Capture the cell that displays the provided text and extract its (X, Y) central coordinate. 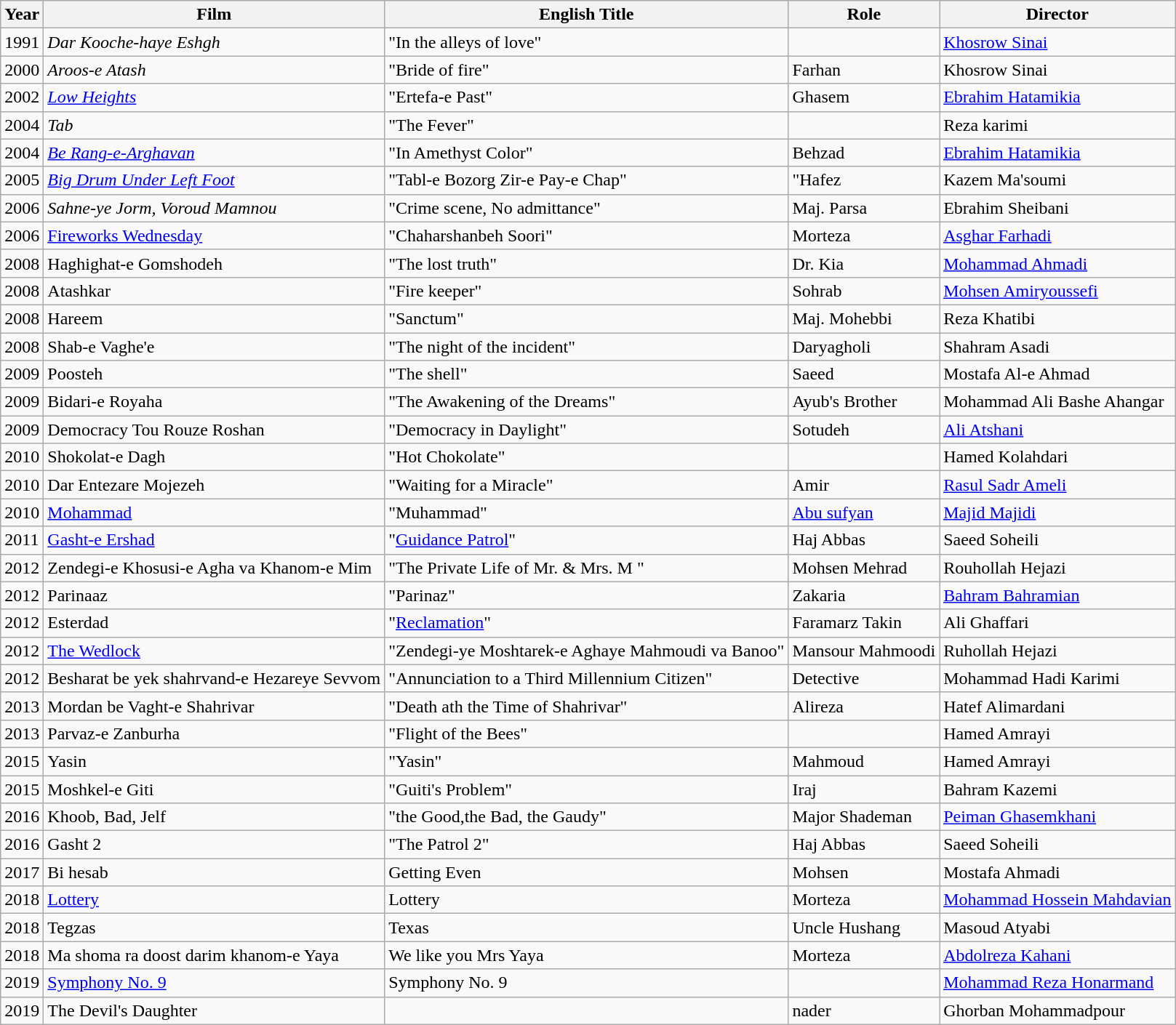
Alireza (864, 706)
Mohammad Hadi Karimi (1057, 678)
Mahmoud (864, 761)
Abdolreza Kahani (1057, 955)
"Parinaz" (586, 595)
Asghar Farhadi (1057, 236)
"Death ath the Time of Shahrivar" (586, 706)
Low Heights (214, 97)
Ebrahim Sheibani (1057, 208)
Bahram Bahramian (1057, 595)
Film (214, 15)
"The Awakening of the Dreams" (586, 402)
Ayub's Brother (864, 402)
Mordan be Vaght-e Shahrivar (214, 706)
Texas (586, 928)
Dar Kooche-haye Eshgh (214, 42)
Parinaaz (214, 595)
Mohsen Amiryoussefi (1057, 291)
Mohammad Ahmadi (1057, 263)
nader (864, 1010)
Ruhollah Hejazi (1057, 651)
"Reclamation" (586, 623)
Mohsen (864, 872)
"Bride of fire" (586, 70)
Year (22, 15)
Director (1057, 15)
Ghasem (864, 97)
Sohrab (864, 291)
Mohammad Reza Honarmand (1057, 983)
Gasht 2 (214, 845)
Mansour Mahmoodi (864, 651)
Shab-e Vaghe'e (214, 347)
Be Rang-e-Arghavan (214, 153)
Sotudeh (864, 430)
Kazem Ma'soumi (1057, 180)
Esterdad (214, 623)
"Annunciation to a Third Millennium Citizen" (586, 678)
Farhan (864, 70)
Shokolat-e Dagh (214, 457)
Poosteh (214, 374)
"The shell" (586, 374)
Khoob, Bad, Jelf (214, 817)
Amir (864, 485)
"Ertefa-e Past" (586, 97)
"Zendegi-ye Moshtarek-e Aghaye Mahmoudi va Banoo" (586, 651)
"Tabl-e Bozorg Zir-e Pay-e Chap" (586, 180)
"Democracy in Daylight" (586, 430)
Rasul Sadr Ameli (1057, 485)
Bi hesab (214, 872)
Saeed (864, 374)
Mostafa Al-e Ahmad (1057, 374)
Fireworks Wednesday (214, 236)
Behzad (864, 153)
Mohsen Mehrad (864, 568)
Atashkar (214, 291)
Hamed Kolahdari (1057, 457)
"the Good,the Bad, the Gaudy" (586, 817)
Haghighat-e Gomshodeh (214, 263)
Gasht-e Ershad (214, 540)
2000 (22, 70)
Mohammad (214, 512)
Daryagholi (864, 347)
"Crime scene, No admittance" (586, 208)
"The Private Life of Mr. & Mrs. M " (586, 568)
"Sanctum" (586, 318)
Major Shademan (864, 817)
Hatef Alimardani (1057, 706)
Shahram Asadi (1057, 347)
Mohammad Ali Bashe Ahangar (1057, 402)
English Title (586, 15)
"Waiting for a Miracle" (586, 485)
Reza karimi (1057, 125)
1991 (22, 42)
"The Patrol 2" (586, 845)
Peiman Ghasemkhani (1057, 817)
Sahne-ye Jorm, Voroud Mamnou (214, 208)
Maj. Mohebbi (864, 318)
Reza Khatibi (1057, 318)
Democracy Tou Rouze Roshan (214, 430)
Tab (214, 125)
Bidari-e Royaha (214, 402)
Ali Ghaffari (1057, 623)
Aroos-e Atash (214, 70)
"Hot Chokolate" (586, 457)
Dr. Kia (864, 263)
Rouhollah Hejazi (1057, 568)
"The night of the incident" (586, 347)
Role (864, 15)
Ma shoma ra doost darim khanom-e Yaya (214, 955)
"Fire keeper" (586, 291)
"Chaharshanbeh Soori" (586, 236)
Abu sufyan (864, 512)
"The lost truth" (586, 263)
Mohammad Hossein Mahdavian (1057, 900)
Uncle Hushang (864, 928)
Maj. Parsa (864, 208)
"In Amethyst Color" (586, 153)
Mostafa Ahmadi (1057, 872)
"The Fever" (586, 125)
Ghorban Mohammadpour (1057, 1010)
"Flight of the Bees" (586, 733)
The Devil's Daughter (214, 1010)
"Yasin" (586, 761)
"Muhammad" (586, 512)
"Hafez (864, 180)
"Guidance Patrol" (586, 540)
Masoud Atyabi (1057, 928)
Moshkel-e Giti (214, 789)
Tegzas (214, 928)
Dar Entezare Mojezeh (214, 485)
Detective (864, 678)
Besharat be yek shahrvand-e Hezareye Sevvom (214, 678)
Big Drum Under Left Foot (214, 180)
"In the alleys of love" (586, 42)
Zendegi-e Khosusi-e Agha va Khanom-e Mim (214, 568)
2017 (22, 872)
Yasin (214, 761)
Hareem (214, 318)
2011 (22, 540)
Faramarz Takin (864, 623)
Parvaz-e Zanburha (214, 733)
Majid Majidi (1057, 512)
Zakaria (864, 595)
2005 (22, 180)
2002 (22, 97)
We like you Mrs Yaya (586, 955)
Bahram Kazemi (1057, 789)
Getting Even (586, 872)
The Wedlock (214, 651)
Iraj (864, 789)
"Guiti's Problem" (586, 789)
Ali Atshani (1057, 430)
